For the text-containing cell, return its midpoint in (X, Y) coordinate format. 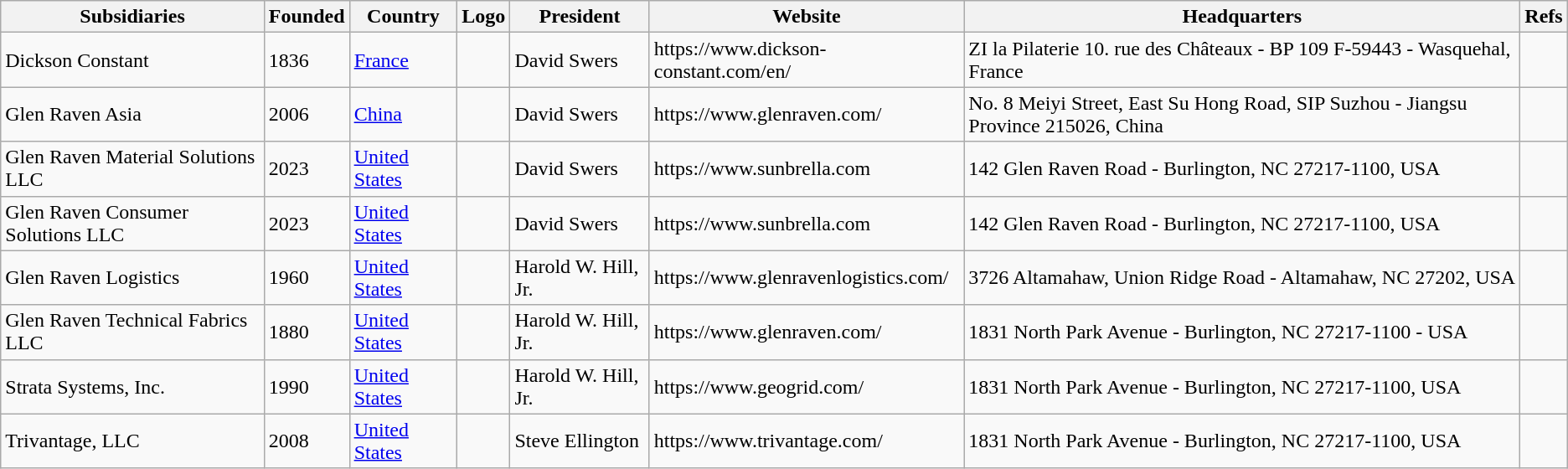
1960 (307, 278)
1880 (307, 332)
1836 (307, 60)
France (404, 60)
Refs (1544, 17)
Website (807, 17)
1990 (307, 387)
Trivantage, LLC (132, 441)
1831 North Park Avenue - Burlington, NC 27217-1100 - USA (1242, 332)
Glen Raven Consumer Solutions LLC (132, 223)
Glen Raven Asia (132, 114)
https://www.glenravenlogistics.com/ (807, 278)
Glen Raven Technical Fabrics LLC (132, 332)
Subsidiaries (132, 17)
No. 8 Meiyi Street, East Su Hong Road, SIP Suzhou - Jiangsu Province 215026, China (1242, 114)
3726 Altamahaw, Union Ridge Road - Altamahaw, NC 27202, USA (1242, 278)
ZI la Pilaterie 10. rue des Châteaux - BP 109 F-59443 - Wasquehal, France (1242, 60)
President (580, 17)
https://www.geogrid.com/ (807, 387)
Logo (484, 17)
2006 (307, 114)
Country (404, 17)
Glen Raven Logistics (132, 278)
Strata Systems, Inc. (132, 387)
Steve Ellington (580, 441)
China (404, 114)
Headquarters (1242, 17)
https://www.dickson-constant.com/en/ (807, 60)
Founded (307, 17)
Dickson Constant (132, 60)
https://www.trivantage.com/ (807, 441)
2008 (307, 441)
Glen Raven Material Solutions LLC (132, 169)
